Extract the [x, y] coordinate from the center of the cell holding the provided text.  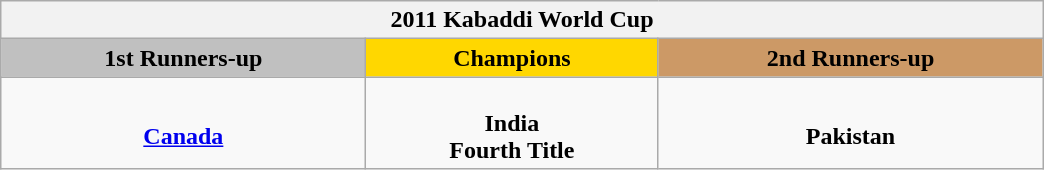
1st Runners-up [183, 58]
Pakistan [850, 123]
Champions [512, 58]
2011 Kabaddi World Cup [522, 20]
2nd Runners-up [850, 58]
India Fourth Title [512, 123]
Canada [183, 123]
